Capture the cell that displays the provided text and extract its (X, Y) central coordinate. 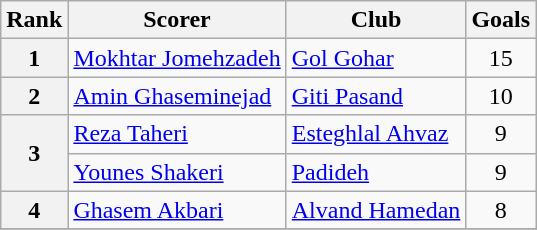
Gol Gohar (376, 58)
Mokhtar Jomehzadeh (177, 58)
8 (501, 210)
Padideh (376, 172)
4 (34, 210)
2 (34, 96)
15 (501, 58)
Amin Ghaseminejad (177, 96)
3 (34, 153)
Scorer (177, 20)
1 (34, 58)
Reza Taheri (177, 134)
Younes Shakeri (177, 172)
Club (376, 20)
10 (501, 96)
Ghasem Akbari (177, 210)
Goals (501, 20)
Alvand Hamedan (376, 210)
Rank (34, 20)
Giti Pasand (376, 96)
Esteghlal Ahvaz (376, 134)
